Locate the cell with the specified text and output its [x, y] center coordinate. 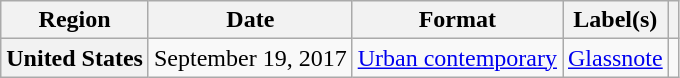
Format [457, 20]
Region [75, 20]
Urban contemporary [457, 58]
United States [75, 58]
Label(s) [615, 20]
Date [250, 20]
September 19, 2017 [250, 58]
Glassnote [615, 58]
